Capture the cell that displays the provided text and extract its (X, Y) central coordinate. 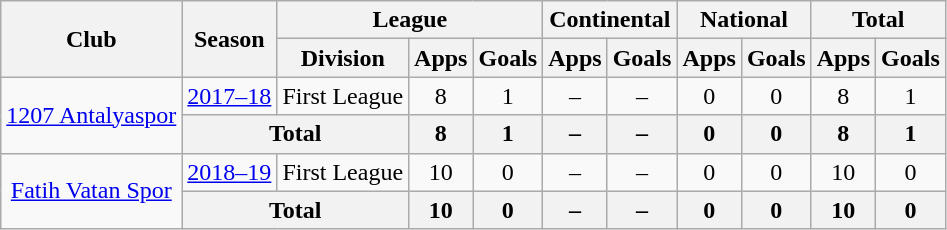
2018–19 (230, 172)
Fatih Vatan Spor (92, 191)
Continental (610, 20)
2017–18 (230, 96)
League (410, 20)
Club (92, 39)
Division (343, 58)
Season (230, 39)
1207 Antalyaspor (92, 115)
National (744, 20)
